Detect which cell encompasses the target text, then output its [x, y] center coordinate. 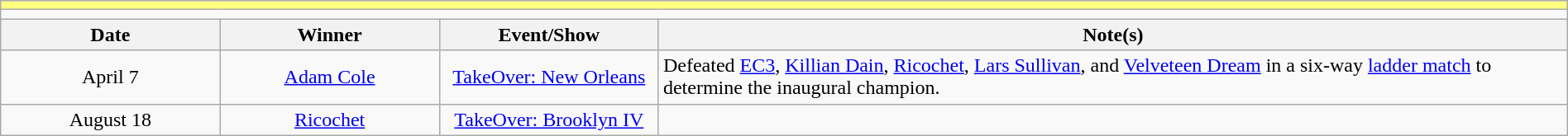
Defeated EC3, Killian Dain, Ricochet, Lars Sullivan, and Velveteen Dream in a six-way ladder match to determine the inaugural champion. [1113, 77]
Ricochet [329, 120]
August 18 [111, 120]
TakeOver: Brooklyn IV [549, 120]
April 7 [111, 77]
Winner [329, 35]
Date [111, 35]
Event/Show [549, 35]
Adam Cole [329, 77]
Note(s) [1113, 35]
TakeOver: New Orleans [549, 77]
